Scan for the cell matching the given text and deliver its [X, Y] coordinate at center. 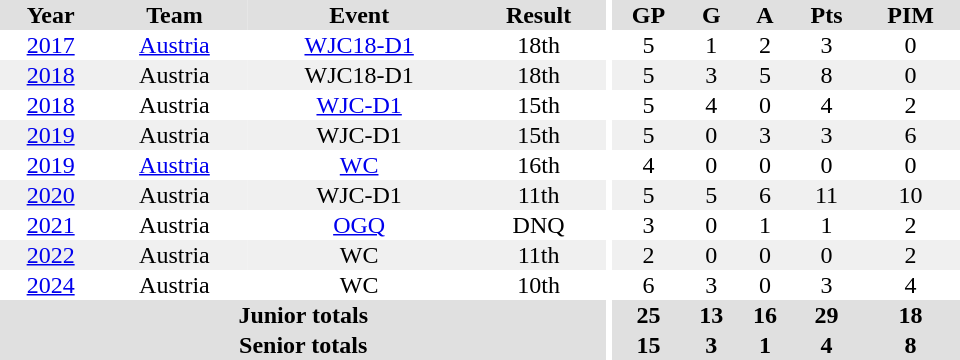
13 [712, 315]
18 [910, 315]
10 [910, 195]
15 [648, 345]
A [765, 15]
2017 [50, 45]
Team [174, 15]
2020 [50, 195]
Result [539, 15]
Senior totals [303, 345]
DNQ [539, 225]
PIM [910, 15]
OGQ [360, 225]
10th [539, 285]
16th [539, 165]
16 [765, 315]
Junior totals [303, 315]
2021 [50, 225]
G [712, 15]
Year [50, 15]
11 [826, 195]
25 [648, 315]
Event [360, 15]
2022 [50, 255]
Pts [826, 15]
29 [826, 315]
GP [648, 15]
2024 [50, 285]
